Identify which cell holds the provided text, then report its (x, y) central coordinate. 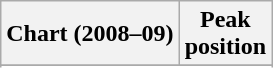
Chart (2008–09) (90, 34)
Peakposition (225, 34)
